Return [X, Y] of the center of cell containing provided text 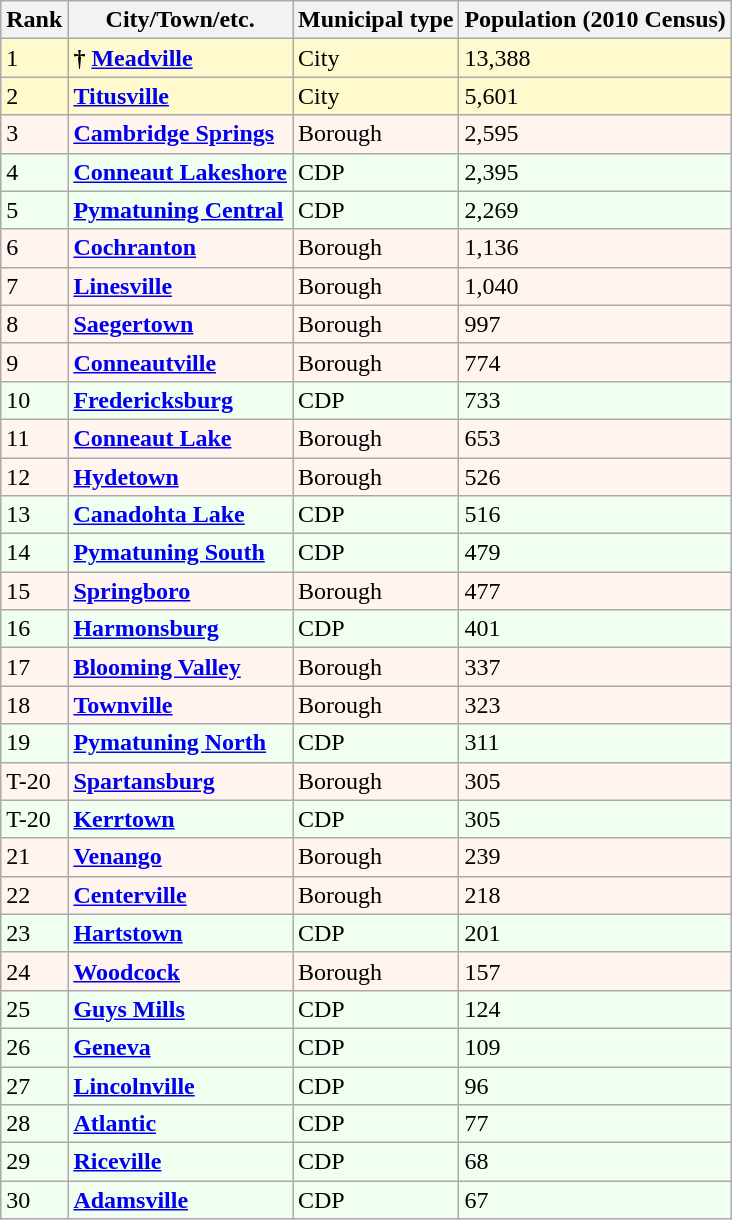
Centerville [180, 895]
Pymatuning North [180, 743]
6 [34, 248]
2,595 [595, 134]
Spartansburg [180, 781]
14 [34, 553]
19 [34, 743]
Titusville [180, 96]
City/Town/etc. [180, 20]
997 [595, 324]
516 [595, 515]
25 [34, 1009]
68 [595, 1162]
Adamsville [180, 1200]
Venango [180, 857]
477 [595, 591]
27 [34, 1085]
Springboro [180, 591]
Lincolnville [180, 1085]
Linesville [180, 286]
526 [595, 477]
8 [34, 324]
28 [34, 1124]
2 [34, 96]
239 [595, 857]
201 [595, 933]
774 [595, 362]
2,395 [595, 172]
Hydetown [180, 477]
Woodcock [180, 971]
10 [34, 400]
5 [34, 210]
Harmonsburg [180, 629]
96 [595, 1085]
4 [34, 172]
1,136 [595, 248]
157 [595, 971]
3 [34, 134]
17 [34, 667]
Riceville [180, 1162]
24 [34, 971]
Cambridge Springs [180, 134]
5,601 [595, 96]
653 [595, 438]
323 [595, 705]
1 [34, 58]
Cochranton [180, 248]
67 [595, 1200]
218 [595, 895]
22 [34, 895]
733 [595, 400]
Guys Mills [180, 1009]
Atlantic [180, 1124]
9 [34, 362]
Conneaut Lakeshore [180, 172]
26 [34, 1047]
Rank [34, 20]
Townville [180, 705]
13 [34, 515]
401 [595, 629]
18 [34, 705]
Kerrtown [180, 819]
12 [34, 477]
Saegertown [180, 324]
109 [595, 1047]
Pymatuning Central [180, 210]
311 [595, 743]
29 [34, 1162]
Population (2010 Census) [595, 20]
337 [595, 667]
7 [34, 286]
Pymatuning South [180, 553]
23 [34, 933]
11 [34, 438]
479 [595, 553]
Conneaut Lake [180, 438]
77 [595, 1124]
1,040 [595, 286]
Fredericksburg [180, 400]
30 [34, 1200]
2,269 [595, 210]
16 [34, 629]
Canadohta Lake [180, 515]
Hartstown [180, 933]
21 [34, 857]
124 [595, 1009]
13,388 [595, 58]
Municipal type [375, 20]
† Meadville [180, 58]
Conneautville [180, 362]
Blooming Valley [180, 667]
Geneva [180, 1047]
15 [34, 591]
